Search for the cell housing the specified text and yield its [X, Y] center coordinate. 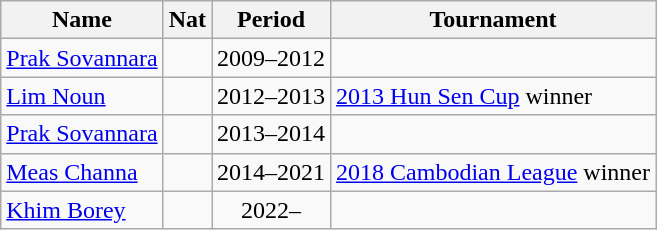
Meas Channa [82, 172]
2022– [272, 210]
2014–2021 [272, 172]
Lim Noun [82, 96]
2009–2012 [272, 58]
Khim Borey [82, 210]
Name [82, 20]
Tournament [494, 20]
2018 Cambodian League winner [494, 172]
2013 Hun Sen Cup winner [494, 96]
Nat [187, 20]
2013–2014 [272, 134]
2012–2013 [272, 96]
Period [272, 20]
